Locate the cell with the specified text and output its [x, y] center coordinate. 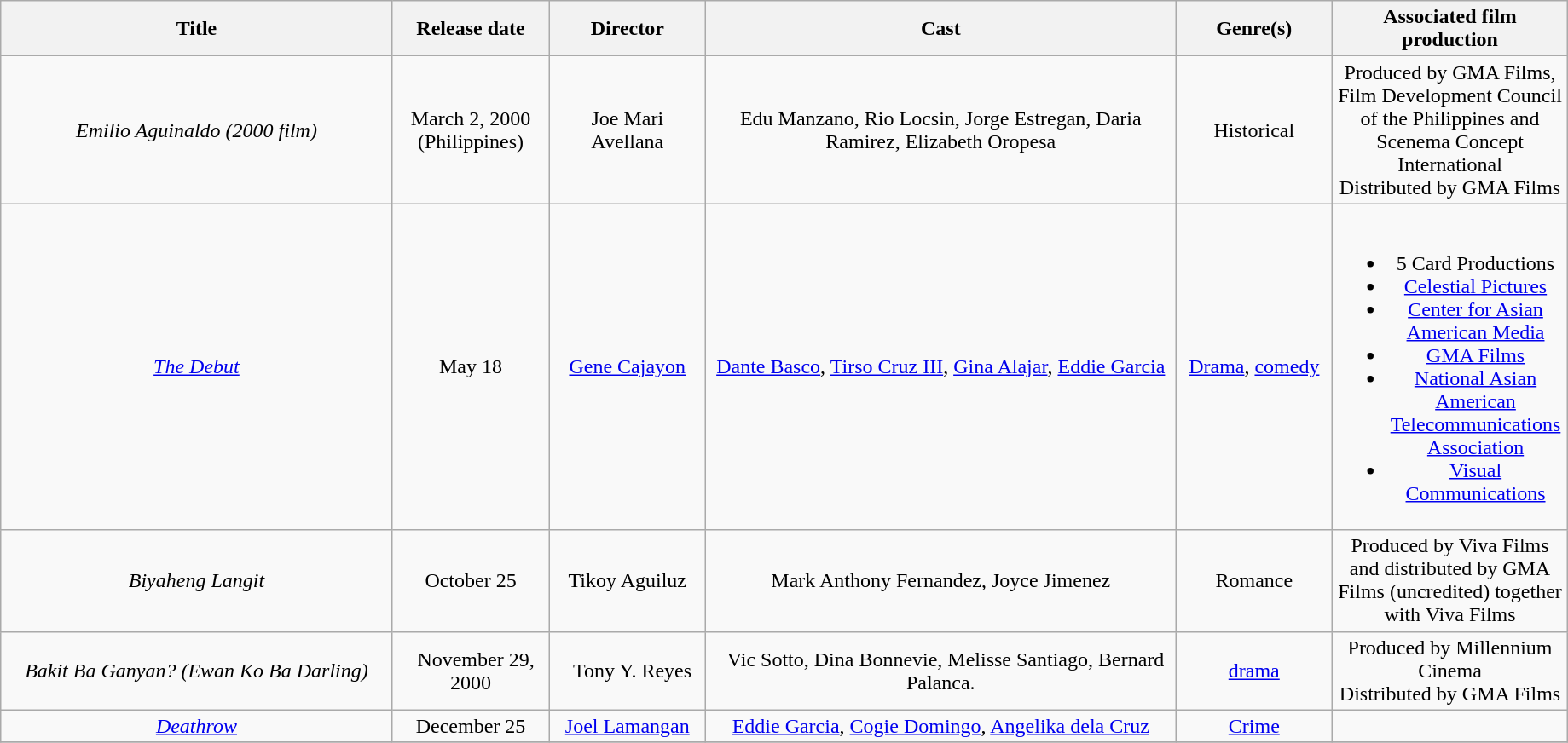
Romance [1254, 581]
Crime [1254, 726]
Associated film production [1450, 29]
Drama, comedy [1254, 366]
Produced by Viva Films and distributed by GMA Films (uncredited) together with Viva Films [1450, 581]
The Debut [196, 366]
Dante Basco, Tirso Cruz III, Gina Alajar, Eddie Garcia [941, 366]
Tikoy Aguiluz [628, 581]
Title [196, 29]
December 25 [471, 726]
Mark Anthony Fernandez, Joyce Jimenez [941, 581]
May 18 [471, 366]
Produced by GMA Films, Film Development Council of the Philippines and Scenema Concept InternationalDistributed by GMA Films [1450, 130]
Gene Cajayon [628, 366]
Produced by Millennium CinemaDistributed by GMA Films [1450, 671]
Deathrow [196, 726]
March 2, 2000 (Philippines) [471, 130]
Genre(s) [1254, 29]
drama [1254, 671]
Tony Y. Reyes [628, 671]
October 25 [471, 581]
Vic Sotto, Dina Bonnevie, Melisse Santiago, Bernard Palanca. [941, 671]
Bakit Ba Ganyan? (Ewan Ko Ba Darling) [196, 671]
Joel Lamangan [628, 726]
Director [628, 29]
Edu Manzano, Rio Locsin, Jorge Estregan, Daria Ramirez, Elizabeth Oropesa [941, 130]
Eddie Garcia, Cogie Domingo, Angelika dela Cruz [941, 726]
Historical [1254, 130]
Biyaheng Langit [196, 581]
November 29, 2000 [471, 671]
Release date [471, 29]
Emilio Aguinaldo (2000 film) [196, 130]
Joe Mari Avellana [628, 130]
Cast [941, 29]
